Search for the cell housing the specified text and yield its [X, Y] center coordinate. 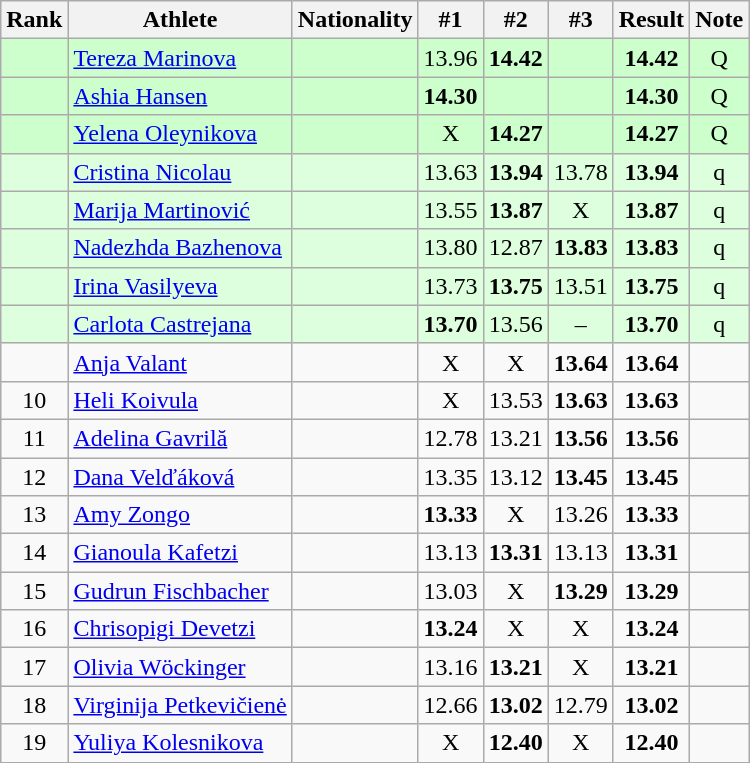
12 [34, 477]
#3 [580, 20]
Tereza Marinova [180, 58]
13.80 [450, 248]
12.66 [450, 705]
13.53 [516, 400]
Rank [34, 20]
13.03 [450, 591]
11 [34, 438]
Virginija Petkevičienė [180, 705]
14 [34, 553]
#2 [516, 20]
Amy Zongo [180, 515]
15 [34, 591]
13.73 [450, 286]
Note [720, 20]
Dana Velďáková [180, 477]
Gudrun Fischbacher [180, 591]
Result [651, 20]
Nadezhda Bazhenova [180, 248]
13.12 [516, 477]
Yelena Oleynikova [180, 134]
Gianoula Kafetzi [180, 553]
19 [34, 743]
Adelina Gavrilă [180, 438]
Carlota Castrejana [180, 324]
– [580, 324]
Irina Vasilyeva [180, 286]
Olivia Wöckinger [180, 667]
#1 [450, 20]
18 [34, 705]
16 [34, 629]
13.51 [580, 286]
Anja Valant [180, 362]
Nationality [355, 20]
Marija Martinović [180, 210]
13.35 [450, 477]
Chrisopigi Devetzi [180, 629]
Heli Koivula [180, 400]
12.87 [516, 248]
13 [34, 515]
Ashia Hansen [180, 96]
13.55 [450, 210]
13.96 [450, 58]
10 [34, 400]
17 [34, 667]
13.16 [450, 667]
Yuliya Kolesnikova [180, 743]
12.78 [450, 438]
13.78 [580, 172]
Athlete [180, 20]
12.79 [580, 705]
13.26 [580, 515]
Cristina Nicolau [180, 172]
